Identify which cell holds the provided text, then report its [x, y] central coordinate. 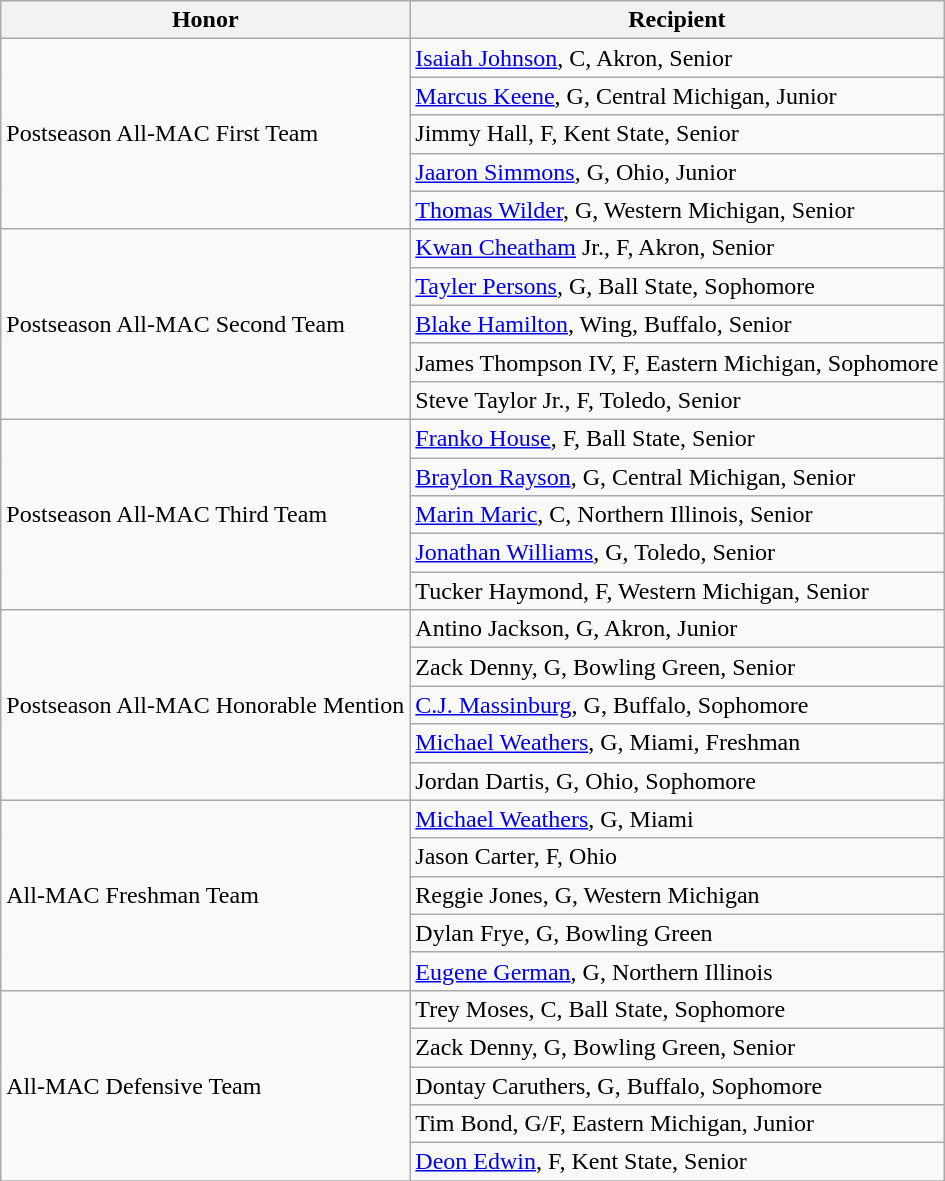
All-MAC Defensive Team [206, 1085]
Jason Carter, F, Ohio [677, 857]
Postseason All-MAC Second Team [206, 324]
Dontay Caruthers, G, Buffalo, Sophomore [677, 1085]
Eugene German, G, Northern Illinois [677, 971]
Jordan Dartis, G, Ohio, Sophomore [677, 781]
Jaaron Simmons, G, Ohio, Junior [677, 172]
Trey Moses, C, Ball State, Sophomore [677, 1009]
Jonathan Williams, G, Toledo, Senior [677, 553]
Postseason All-MAC Honorable Mention [206, 705]
Jimmy Hall, F, Kent State, Senior [677, 134]
Tucker Haymond, F, Western Michigan, Senior [677, 591]
Marin Maric, C, Northern Illinois, Senior [677, 515]
Tayler Persons, G, Ball State, Sophomore [677, 286]
Blake Hamilton, Wing, Buffalo, Senior [677, 324]
Reggie Jones, G, Western Michigan [677, 895]
Thomas Wilder, G, Western Michigan, Senior [677, 210]
Steve Taylor Jr., F, Toledo, Senior [677, 400]
Recipient [677, 20]
James Thompson IV, F, Eastern Michigan, Sophomore [677, 362]
Honor [206, 20]
Dylan Frye, G, Bowling Green [677, 933]
Isaiah Johnson, C, Akron, Senior [677, 58]
Marcus Keene, G, Central Michigan, Junior [677, 96]
Postseason All-MAC First Team [206, 134]
Deon Edwin, F, Kent State, Senior [677, 1162]
Antino Jackson, G, Akron, Junior [677, 629]
Tim Bond, G/F, Eastern Michigan, Junior [677, 1124]
Postseason All-MAC Third Team [206, 514]
Michael Weathers, G, Miami [677, 819]
C.J. Massinburg, G, Buffalo, Sophomore [677, 705]
Franko House, F, Ball State, Senior [677, 438]
Braylon Rayson, G, Central Michigan, Senior [677, 477]
All-MAC Freshman Team [206, 895]
Kwan Cheatham Jr., F, Akron, Senior [677, 248]
Michael Weathers, G, Miami, Freshman [677, 743]
